Pinpoint the cell where the given text exists, returning its (X, Y) midpoint coordinate. 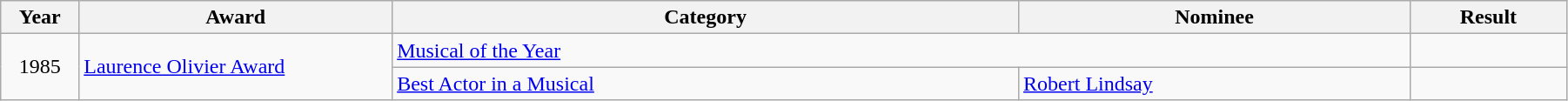
Nominee (1215, 17)
1985 (40, 67)
Year (40, 17)
Result (1488, 17)
Best Actor in a Musical (706, 84)
Robert Lindsay (1215, 84)
Award (236, 17)
Laurence Olivier Award (236, 67)
Category (706, 17)
Musical of the Year (901, 50)
